Determine the [X, Y] coordinate at the center of the cell enclosing the given text.  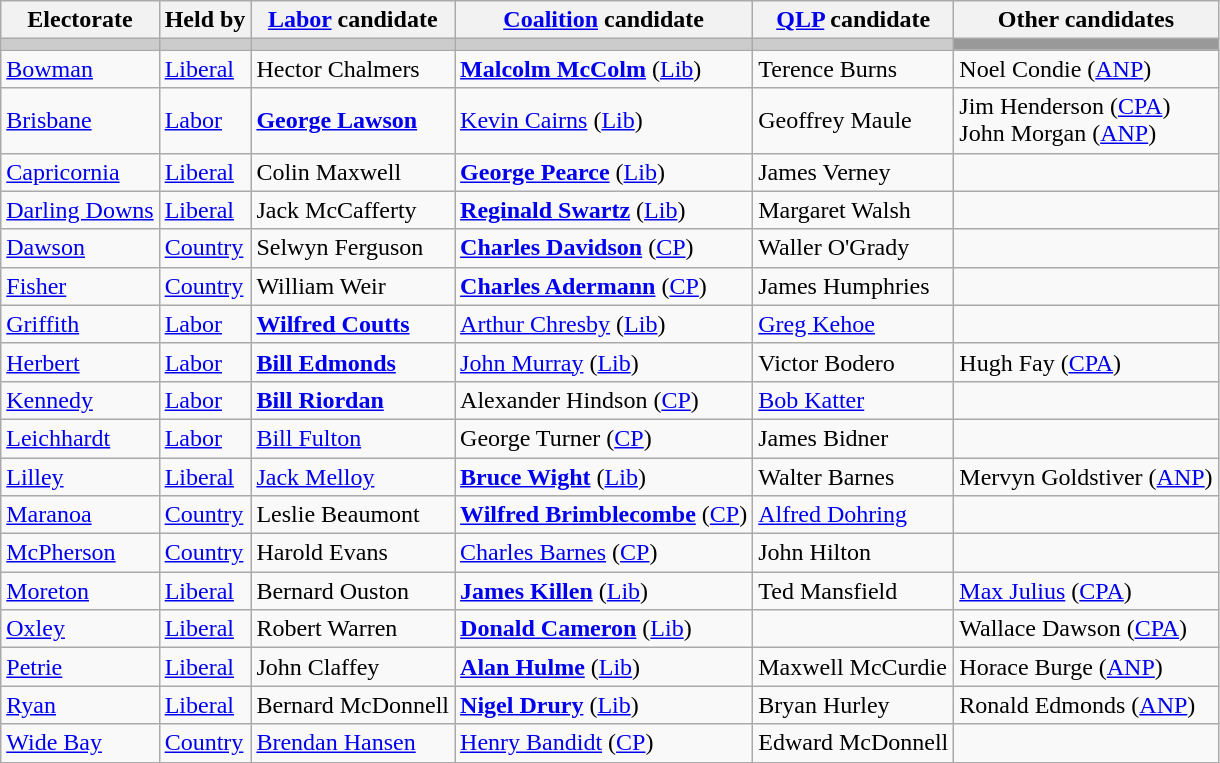
Other candidates [1086, 20]
John Claffey [353, 667]
John Murray (Lib) [604, 362]
Bernard Ouston [353, 591]
George Lawson [353, 120]
McPherson [80, 553]
QLP candidate [854, 20]
Bill Edmonds [353, 362]
Kevin Cairns (Lib) [604, 120]
Bill Fulton [353, 438]
Reginald Swartz (Lib) [604, 210]
Margaret Walsh [854, 210]
Charles Davidson (CP) [604, 248]
Kennedy [80, 400]
Capricornia [80, 172]
James Bidner [854, 438]
Held by [205, 20]
Griffith [80, 324]
Herbert [80, 362]
Wallace Dawson (CPA) [1086, 629]
Dawson [80, 248]
Bob Katter [854, 400]
Electorate [80, 20]
Wilfred Brimblecombe (CP) [604, 515]
Lilley [80, 477]
Darling Downs [80, 210]
James Humphries [854, 286]
James Killen (Lib) [604, 591]
Ryan [80, 705]
Brendan Hansen [353, 743]
Harold Evans [353, 553]
Coalition candidate [604, 20]
Selwyn Ferguson [353, 248]
Horace Burge (ANP) [1086, 667]
Terence Burns [854, 69]
Bruce Wight (Lib) [604, 477]
Geoffrey Maule [854, 120]
Fisher [80, 286]
Ronald Edmonds (ANP) [1086, 705]
Mervyn Goldstiver (ANP) [1086, 477]
Bowman [80, 69]
Noel Condie (ANP) [1086, 69]
Alexander Hindson (CP) [604, 400]
Labor candidate [353, 20]
William Weir [353, 286]
Waller O'Grady [854, 248]
George Pearce (Lib) [604, 172]
Nigel Drury (Lib) [604, 705]
Wide Bay [80, 743]
Arthur Chresby (Lib) [604, 324]
Greg Kehoe [854, 324]
Ted Mansfield [854, 591]
Charles Adermann (CP) [604, 286]
Hector Chalmers [353, 69]
Donald Cameron (Lib) [604, 629]
Malcolm McColm (Lib) [604, 69]
Jack McCafferty [353, 210]
Charles Barnes (CP) [604, 553]
Jim Henderson (CPA)John Morgan (ANP) [1086, 120]
Jack Melloy [353, 477]
George Turner (CP) [604, 438]
Leichhardt [80, 438]
Edward McDonnell [854, 743]
Wilfred Coutts [353, 324]
Hugh Fay (CPA) [1086, 362]
Brisbane [80, 120]
Walter Barnes [854, 477]
Alfred Dohring [854, 515]
Max Julius (CPA) [1086, 591]
Robert Warren [353, 629]
Henry Bandidt (CP) [604, 743]
Maxwell McCurdie [854, 667]
Leslie Beaumont [353, 515]
John Hilton [854, 553]
Bryan Hurley [854, 705]
Alan Hulme (Lib) [604, 667]
Moreton [80, 591]
Victor Bodero [854, 362]
Colin Maxwell [353, 172]
Maranoa [80, 515]
Petrie [80, 667]
Oxley [80, 629]
James Verney [854, 172]
Bill Riordan [353, 400]
Bernard McDonnell [353, 705]
